Scan for the cell matching the given text and deliver its (X, Y) coordinate at center. 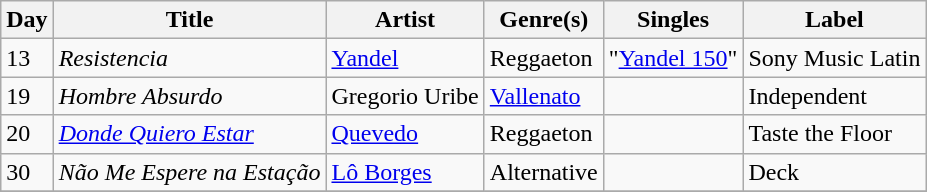
Quevedo (405, 134)
Não Me Espere na Estação (190, 172)
Day (27, 20)
Title (190, 20)
Independent (834, 96)
Taste the Floor (834, 134)
Resistencia (190, 58)
Gregorio Uribe (405, 96)
"Yandel 150" (673, 58)
19 (27, 96)
Sony Music Latin (834, 58)
20 (27, 134)
Artist (405, 20)
Genre(s) (544, 20)
Hombre Absurdo (190, 96)
30 (27, 172)
Vallenato (544, 96)
Singles (673, 20)
Lô Borges (405, 172)
Alternative (544, 172)
13 (27, 58)
Deck (834, 172)
Donde Quiero Estar (190, 134)
Label (834, 20)
Yandel (405, 58)
